From the cell containing the given text, extract its center point as [x, y] coordinate. 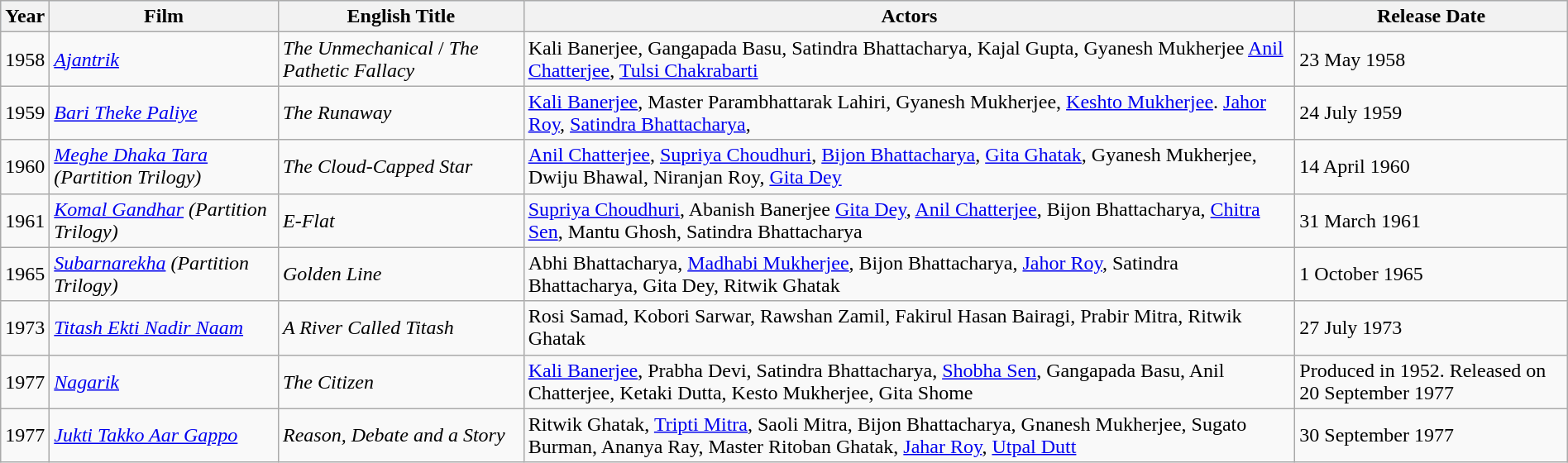
Bari Theke Paliye [164, 112]
30 September 1977 [1431, 435]
Titash Ekti Nadir Naam [164, 327]
Ajantrik [164, 60]
23 May 1958 [1431, 60]
1973 [25, 327]
Jukti Takko Aar Gappo [164, 435]
Produced in 1952. Released on 20 September 1977 [1431, 382]
14 April 1960 [1431, 167]
The Unmechanical / The Pathetic Fallacy [400, 60]
The Cloud-Capped Star [400, 167]
Film [164, 17]
1958 [25, 60]
Reason, Debate and a Story [400, 435]
31 March 1961 [1431, 220]
Kali Banerjee, Master Parambhattarak Lahiri, Gyanesh Mukherjee, Keshto Mukherjee. Jahor Roy, Satindra Bhattacharya, [910, 112]
Anil Chatterjee, Supriya Choudhuri, Bijon Bhattacharya, Gita Ghatak, Gyanesh Mukherjee, Dwiju Bhawal, Niranjan Roy, Gita Dey [910, 167]
Golden Line [400, 274]
Kali Banerjee, Gangapada Basu, Satindra Bhattacharya, Kajal Gupta, Gyanesh Mukherjee Anil Chatterjee, Tulsi Chakrabarti [910, 60]
E-Flat [400, 220]
A River Called Titash [400, 327]
1961 [25, 220]
English Title [400, 17]
Supriya Choudhuri, Abanish Banerjee Gita Dey, Anil Chatterjee, Bijon Bhattacharya, Chitra Sen, Mantu Ghosh, Satindra Bhattacharya [910, 220]
27 July 1973 [1431, 327]
1 October 1965 [1431, 274]
Meghe Dhaka Tara (Partition Trilogy) [164, 167]
The Runaway [400, 112]
The Citizen [400, 382]
Nagarik [164, 382]
Komal Gandhar (Partition Trilogy) [164, 220]
Release Date [1431, 17]
Abhi Bhattacharya, Madhabi Mukherjee, Bijon Bhattacharya, Jahor Roy, Satindra Bhattacharya, Gita Dey, Ritwik Ghatak [910, 274]
Subarnarekha (Partition Trilogy) [164, 274]
1960 [25, 167]
24 July 1959 [1431, 112]
Year [25, 17]
Rosi Samad, Kobori Sarwar, Rawshan Zamil, Fakirul Hasan Bairagi, Prabir Mitra, Ritwik Ghatak [910, 327]
1959 [25, 112]
Actors [910, 17]
Kali Banerjee, Prabha Devi, Satindra Bhattacharya, Shobha Sen, Gangapada Basu, Anil Chatterjee, Ketaki Dutta, Kesto Mukherjee, Gita Shome [910, 382]
1965 [25, 274]
